From the cell containing the given text, extract its center point as [X, Y] coordinate. 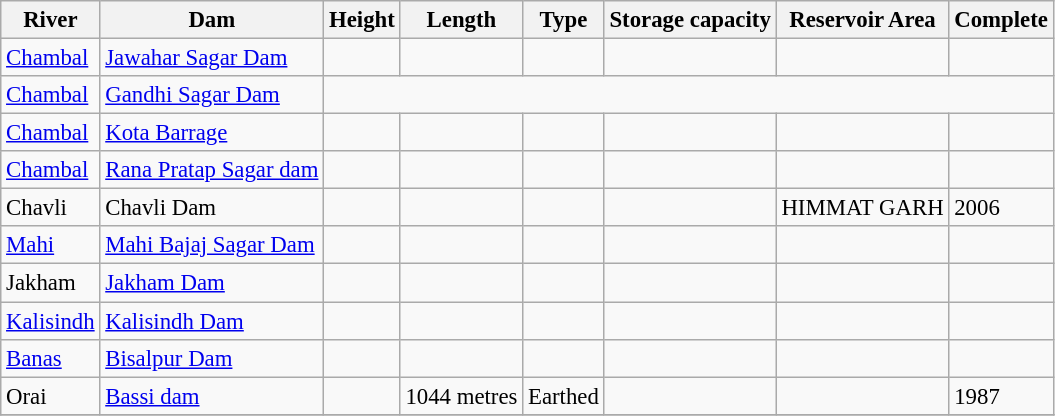
Bisalpur Dam [212, 358]
Banas [50, 358]
Earthed [564, 396]
2006 [1001, 208]
Chavli [50, 208]
River [50, 20]
Rana Pratap Sagar dam [212, 170]
Jakham [50, 283]
Reservoir Area [862, 20]
Gandhi Sagar Dam [212, 95]
Length [462, 20]
Jakham Dam [212, 283]
Kalisindh Dam [212, 321]
Height [362, 20]
HIMMAT GARH [862, 208]
Bassi dam [212, 396]
Chavli Dam [212, 208]
Orai [50, 396]
Storage capacity [690, 20]
Kota Barrage [212, 133]
Type [564, 20]
1044 metres [462, 396]
Kalisindh [50, 321]
1987 [1001, 396]
Mahi Bajaj Sagar Dam [212, 245]
Complete [1001, 20]
Dam [212, 20]
Mahi [50, 245]
Jawahar Sagar Dam [212, 58]
